Search for the cell housing the specified text and yield its (x, y) center coordinate. 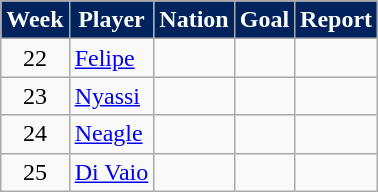
22 (35, 58)
Di Vaio (112, 172)
Goal (264, 20)
Nation (194, 20)
Felipe (112, 58)
Nyassi (112, 96)
Week (35, 20)
24 (35, 134)
Neagle (112, 134)
25 (35, 172)
Report (336, 20)
23 (35, 96)
Player (112, 20)
